Provide the [x, y] coordinate of the cell's center where the given text is located.  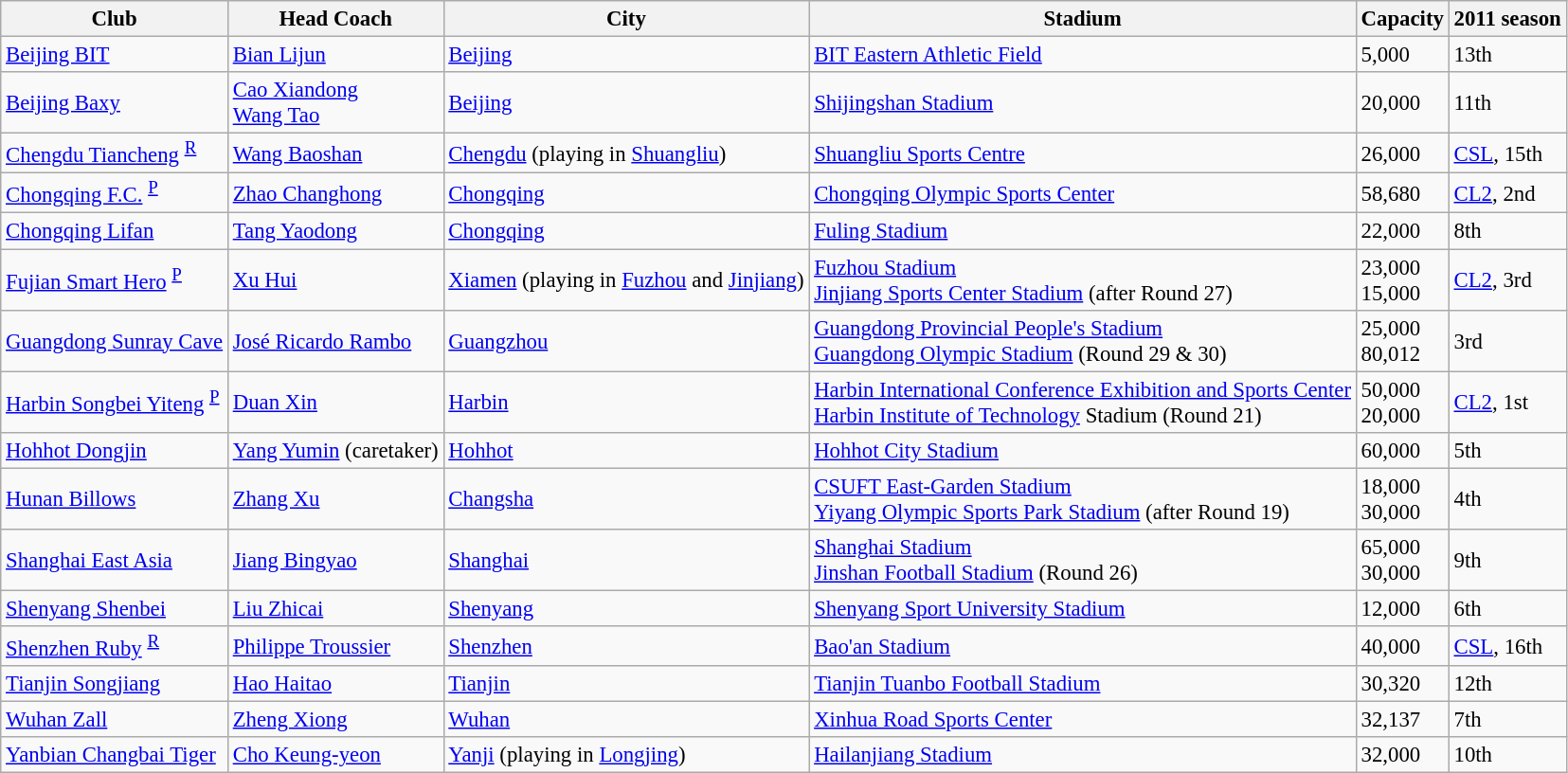
10th [1507, 755]
Shenyang Shenbei [115, 608]
Xinhua Road Sports Center [1082, 720]
7th [1507, 720]
Zhao Changhong [335, 193]
Tang Yaodong [335, 231]
Tianjin Songjiang [115, 684]
22,000 [1402, 231]
Shijingshan Stadium [1082, 102]
Guangzhou [626, 341]
Beijing Baxy [115, 102]
8th [1507, 231]
40,000 [1402, 646]
Xiamen (playing in Fuzhou and Jinjiang) [626, 280]
13th [1507, 55]
José Ricardo Rambo [335, 341]
Cho Keung-yeon [335, 755]
Zhang Xu [335, 498]
12,000 [1402, 608]
5,000 [1402, 55]
Bao'an Stadium [1082, 646]
3rd [1507, 341]
Shenzhen Ruby R [115, 646]
Shanghai East Asia [115, 561]
Hailanjiang Stadium [1082, 755]
Changsha [626, 498]
32,137 [1402, 720]
Hohhot [626, 450]
Chengdu Tiancheng R [115, 153]
Fujian Smart Hero P [115, 280]
Stadium [1082, 19]
Xu Hui [335, 280]
58,680 [1402, 193]
Head Coach [335, 19]
Shenzhen [626, 646]
Zheng Xiong [335, 720]
Shanghai StadiumJinshan Football Stadium (Round 26) [1082, 561]
Beijing BIT [115, 55]
Fuzhou StadiumJinjiang Sports Center Stadium (after Round 27) [1082, 280]
Harbin Songbei Yiteng P [115, 402]
Guangdong Provincial People's StadiumGuangdong Olympic Stadium (Round 29 & 30) [1082, 341]
18,00030,000 [1402, 498]
Chongqing F.C. P [115, 193]
11th [1507, 102]
Harbin International Conference Exhibition and Sports CenterHarbin Institute of Technology Stadium (Round 21) [1082, 402]
Cao Xiandong Wang Tao [335, 102]
CSUFT East-Garden StadiumYiyang Olympic Sports Park Stadium (after Round 19) [1082, 498]
CL2, 3rd [1507, 280]
Philippe Troussier [335, 646]
Wuhan [626, 720]
Hunan Billows [115, 498]
9th [1507, 561]
Yanji (playing in Longjing) [626, 755]
6th [1507, 608]
Duan Xin [335, 402]
Hohhot City Stadium [1082, 450]
4th [1507, 498]
30,320 [1402, 684]
Chongqing Olympic Sports Center [1082, 193]
Chengdu (playing in Shuangliu) [626, 153]
Shenyang Sport University Stadium [1082, 608]
CL2, 2nd [1507, 193]
Wang Baoshan [335, 153]
Shanghai [626, 561]
65,00030,000 [1402, 561]
5th [1507, 450]
Shenyang [626, 608]
Liu Zhicai [335, 608]
CSL, 16th [1507, 646]
Harbin [626, 402]
Tianjin Tuanbo Football Stadium [1082, 684]
Guangdong Sunray Cave [115, 341]
Jiang Bingyao [335, 561]
Yanbian Changbai Tiger [115, 755]
20,000 [1402, 102]
Chongqing Lifan [115, 231]
Capacity [1402, 19]
Fuling Stadium [1082, 231]
Shuangliu Sports Centre [1082, 153]
Hao Haitao [335, 684]
Tianjin [626, 684]
32,000 [1402, 755]
Bian Lijun [335, 55]
Wuhan Zall [115, 720]
CL2, 1st [1507, 402]
Yang Yumin (caretaker) [335, 450]
60,000 [1402, 450]
City [626, 19]
Hohhot Dongjin [115, 450]
2011 season [1507, 19]
50,00020,000 [1402, 402]
Club [115, 19]
26,000 [1402, 153]
12th [1507, 684]
25,00080,012 [1402, 341]
23,00015,000 [1402, 280]
BIT Eastern Athletic Field [1082, 55]
CSL, 15th [1507, 153]
